Return [X, Y] of the center of cell containing provided text 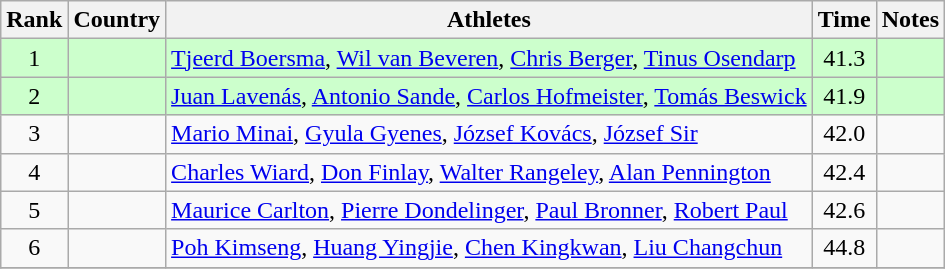
42.0 [844, 134]
Tjeerd Boersma, Wil van Beveren, Chris Berger, Tinus Osendarp [490, 58]
Maurice Carlton, Pierre Dondelinger, Paul Bronner, Robert Paul [490, 210]
4 [34, 172]
Time [844, 20]
Athletes [490, 20]
Rank [34, 20]
5 [34, 210]
Poh Kimseng, Huang Yingjie, Chen Kingkwan, Liu Changchun [490, 248]
41.3 [844, 58]
Charles Wiard, Don Finlay, Walter Rangeley, Alan Pennington [490, 172]
Notes [910, 20]
44.8 [844, 248]
41.9 [844, 96]
3 [34, 134]
Mario Minai, Gyula Gyenes, József Kovács, József Sir [490, 134]
42.4 [844, 172]
6 [34, 248]
2 [34, 96]
1 [34, 58]
Country [117, 20]
42.6 [844, 210]
Juan Lavenás, Antonio Sande, Carlos Hofmeister, Tomás Beswick [490, 96]
